Locate the cell with the specified text and output its [X, Y] center coordinate. 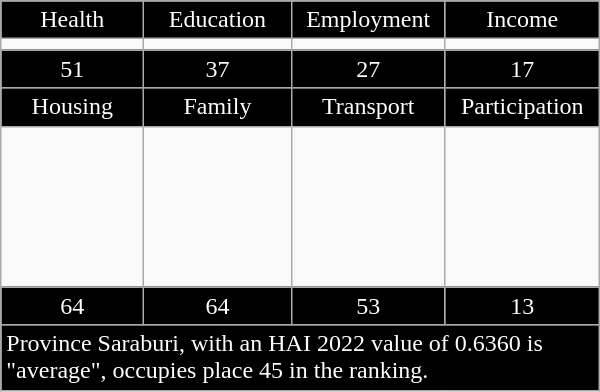
Education [218, 20]
Income [522, 20]
Participation [522, 107]
Housing [72, 107]
53 [368, 306]
17 [522, 69]
27 [368, 69]
Health [72, 20]
Transport [368, 107]
Province Saraburi, with an HAI 2022 value of 0.6360 is "average", occupies place 45 in the ranking. [300, 358]
Family [218, 107]
51 [72, 69]
Employment [368, 20]
37 [218, 69]
13 [522, 306]
